Search for the cell housing the specified text and yield its [X, Y] center coordinate. 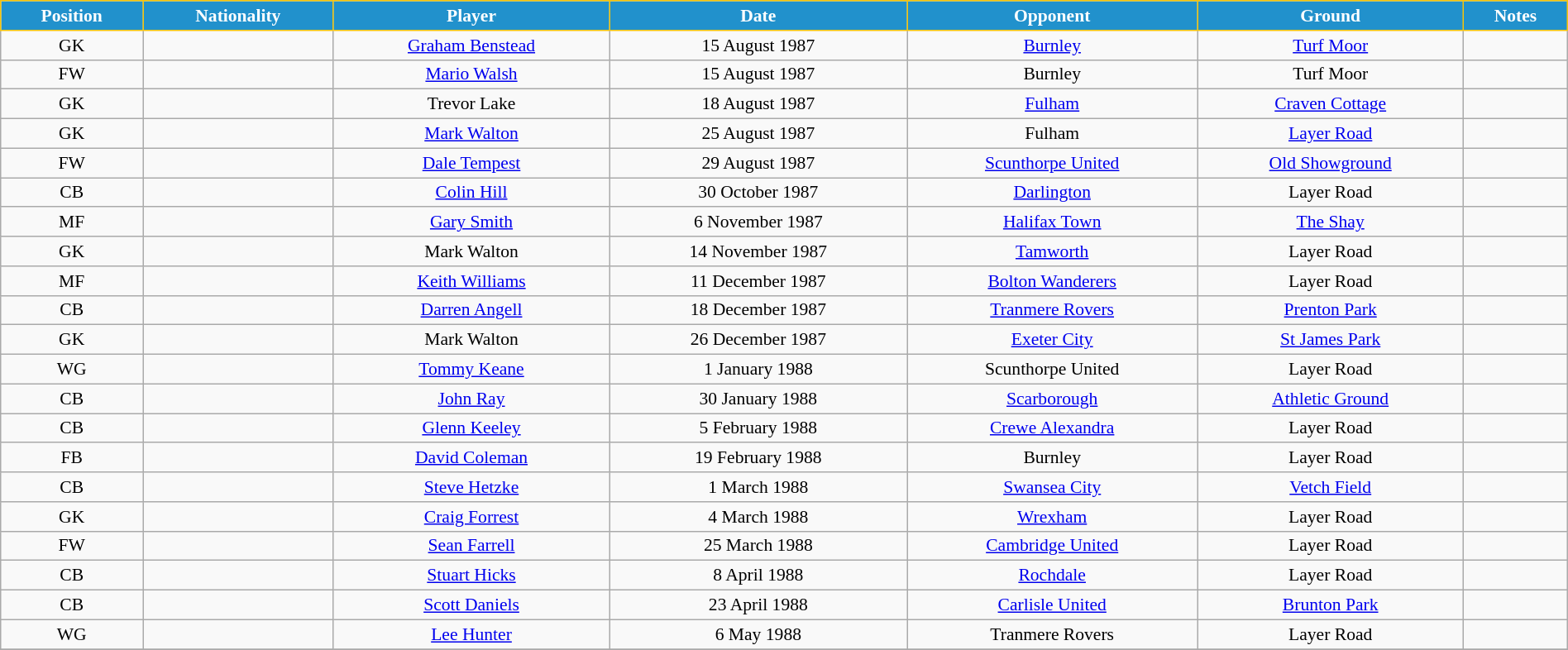
26 December 1987 [758, 340]
Vetch Field [1331, 487]
Nationality [238, 16]
Lee Hunter [471, 634]
Rochdale [1052, 576]
14 November 1987 [758, 251]
Old Showground [1331, 163]
Halifax Town [1052, 222]
Glenn Keeley [471, 428]
Sean Farrell [471, 546]
FB [72, 458]
19 February 1988 [758, 458]
25 August 1987 [758, 134]
5 February 1988 [758, 428]
Athletic Ground [1331, 399]
The Shay [1331, 222]
30 January 1988 [758, 399]
Craig Forrest [471, 517]
Brunton Park [1331, 605]
6 May 1988 [758, 634]
1 March 1988 [758, 487]
Trevor Lake [471, 104]
30 October 1987 [758, 193]
1 January 1988 [758, 370]
18 August 1987 [758, 104]
Cambridge United [1052, 546]
Prenton Park [1331, 310]
St James Park [1331, 340]
Scarborough [1052, 399]
Opponent [1052, 16]
Dale Tempest [471, 163]
Carlisle United [1052, 605]
Craven Cottage [1331, 104]
Tamworth [1052, 251]
John Ray [471, 399]
David Coleman [471, 458]
Keith Williams [471, 281]
8 April 1988 [758, 576]
Darren Angell [471, 310]
18 December 1987 [758, 310]
Position [72, 16]
Gary Smith [471, 222]
23 April 1988 [758, 605]
Ground [1331, 16]
Notes [1516, 16]
Wrexham [1052, 517]
4 March 1988 [758, 517]
Mario Walsh [471, 74]
25 March 1988 [758, 546]
Steve Hetzke [471, 487]
Bolton Wanderers [1052, 281]
Tommy Keane [471, 370]
Player [471, 16]
Darlington [1052, 193]
Colin Hill [471, 193]
6 November 1987 [758, 222]
Scott Daniels [471, 605]
Stuart Hicks [471, 576]
11 December 1987 [758, 281]
Date [758, 16]
29 August 1987 [758, 163]
Graham Benstead [471, 45]
Exeter City [1052, 340]
Swansea City [1052, 487]
Crewe Alexandra [1052, 428]
